Extract the (x, y) coordinate from the center of the cell holding the provided text.  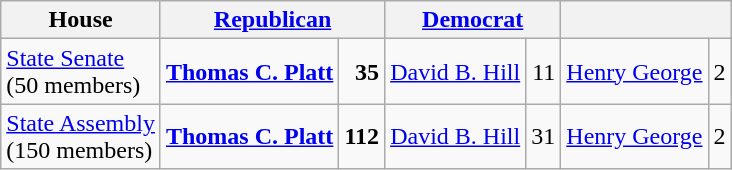
Republican (272, 20)
35 (362, 72)
11 (544, 72)
State Senate (50 members) (81, 72)
Democrat (473, 20)
112 (362, 136)
31 (544, 136)
House (81, 20)
State Assembly (150 members) (81, 136)
